Return [X, Y] of the center of cell containing provided text 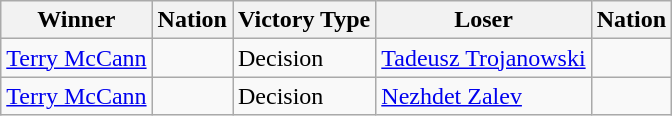
Winner [76, 20]
Loser [484, 20]
Victory Type [304, 20]
Tadeusz Trojanowski [484, 58]
Nezhdet Zalev [484, 96]
